Return (x, y) of the center of cell containing provided text 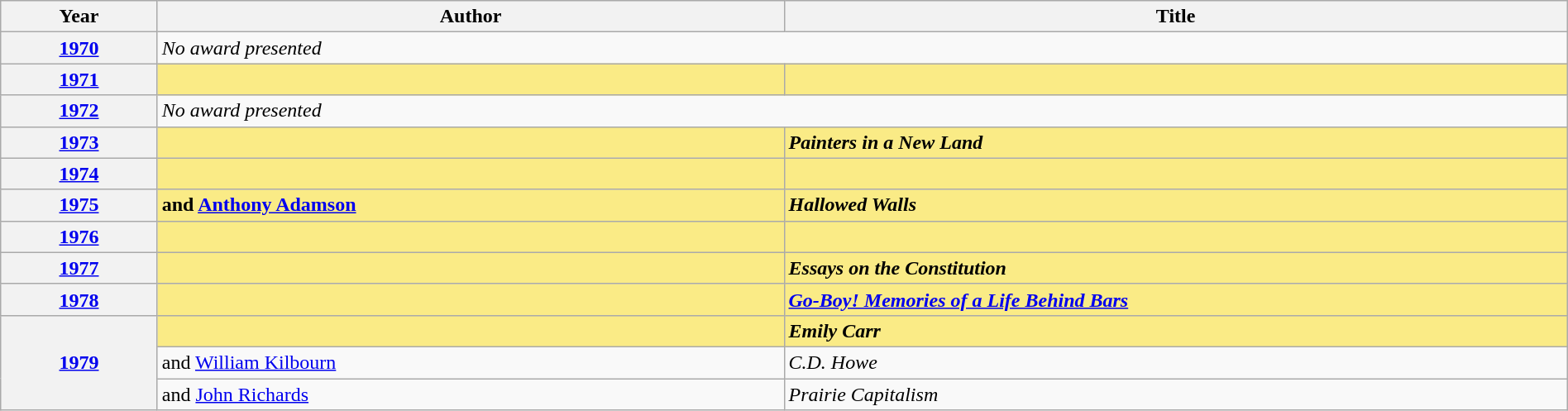
C.D. Howe (1176, 362)
Prairie Capitalism (1176, 394)
Painters in a New Land (1176, 142)
Title (1176, 17)
1976 (79, 237)
Author (471, 17)
and William Kilbourn (471, 362)
and John Richards (471, 394)
1974 (79, 174)
1971 (79, 79)
1978 (79, 299)
1975 (79, 205)
1972 (79, 111)
and Anthony Adamson (471, 205)
Emily Carr (1176, 331)
1970 (79, 48)
Essays on the Constitution (1176, 268)
1979 (79, 362)
1977 (79, 268)
1973 (79, 142)
Hallowed Walls (1176, 205)
Year (79, 17)
Go-Boy! Memories of a Life Behind Bars (1176, 299)
